Pinpoint the cell where the given text exists, returning its (x, y) midpoint coordinate. 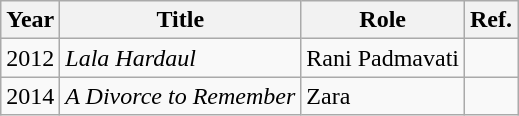
Title (180, 20)
Year (30, 20)
Zara (383, 96)
Rani Padmavati (383, 58)
A Divorce to Remember (180, 96)
Lala Hardaul (180, 58)
2012 (30, 58)
Ref. (492, 20)
2014 (30, 96)
Role (383, 20)
